Provide the (X, Y) coordinate of the cell's center where the given text is located.  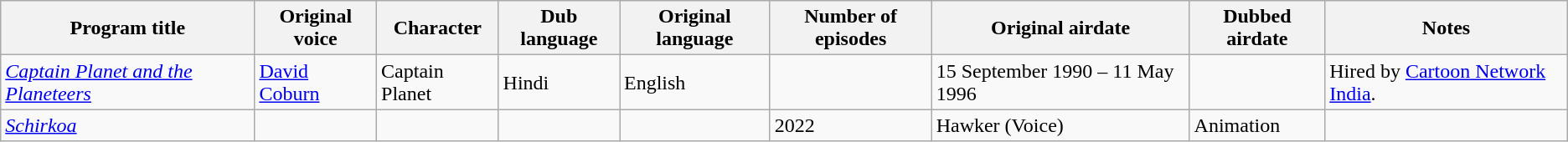
Captain Planet (438, 82)
Notes (1447, 28)
Captain Planet and the Planeteers (127, 82)
Dubbed airdate (1257, 28)
15 September 1990 – 11 May 1996 (1060, 82)
Dub language (559, 28)
Number of episodes (851, 28)
David Coburn (316, 82)
Original language (695, 28)
Original voice (316, 28)
Program title (127, 28)
Character (438, 28)
Original airdate (1060, 28)
Schirkoa (127, 125)
Animation (1257, 125)
Hawker (Voice) (1060, 125)
Hindi (559, 82)
2022 (851, 125)
Hired by Cartoon Network India. (1447, 82)
English (695, 82)
